For the text-containing cell, return its midpoint in [x, y] coordinate format. 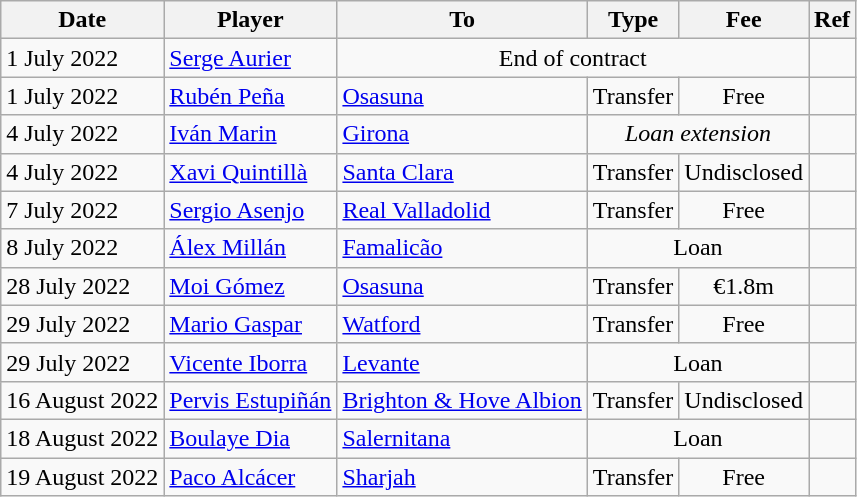
Serge Aurier [250, 58]
Xavi Quintillà [250, 172]
Sharjah [462, 477]
Real Valladolid [462, 210]
Brighton & Hove Albion [462, 400]
Álex Millán [250, 248]
7 July 2022 [82, 210]
Paco Alcácer [250, 477]
Iván Marin [250, 134]
€1.8m [744, 286]
Levante [462, 362]
Sergio Asenjo [250, 210]
To [462, 20]
Loan extension [698, 134]
16 August 2022 [82, 400]
Type [633, 20]
Mario Gaspar [250, 324]
Rubén Peña [250, 96]
Salernitana [462, 438]
8 July 2022 [82, 248]
Santa Clara [462, 172]
Vicente Iborra [250, 362]
Boulaye Dia [250, 438]
End of contract [573, 58]
Ref [832, 20]
Watford [462, 324]
Date [82, 20]
Player [250, 20]
Girona [462, 134]
18 August 2022 [82, 438]
Moi Gómez [250, 286]
Famalicão [462, 248]
Fee [744, 20]
28 July 2022 [82, 286]
19 August 2022 [82, 477]
Pervis Estupiñán [250, 400]
